From the cell containing the given text, extract its center point as [X, Y] coordinate. 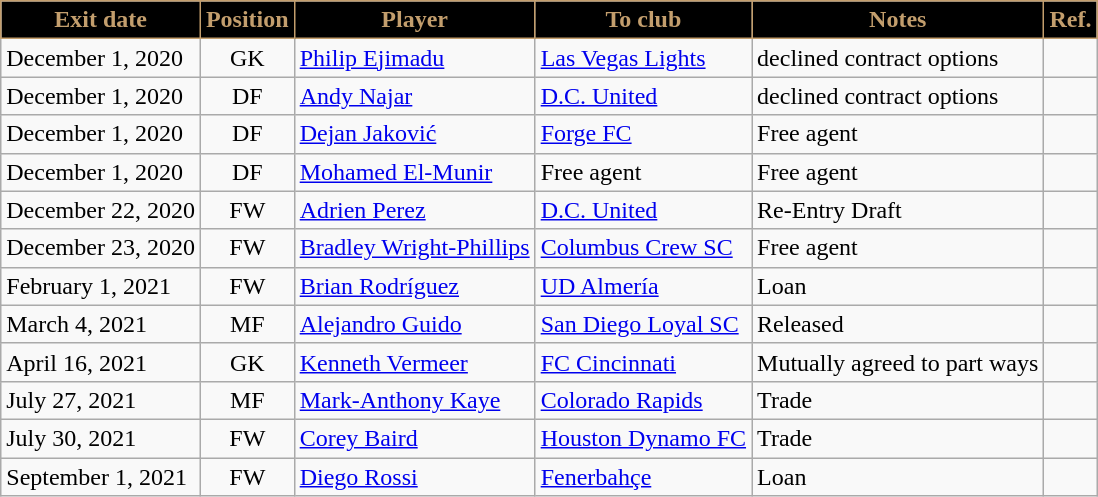
July 30, 2021 [101, 438]
Released [898, 324]
Brian Rodríguez [414, 286]
To club [643, 20]
Las Vegas Lights [643, 58]
Kenneth Vermeer [414, 362]
Philip Ejimadu [414, 58]
March 4, 2021 [101, 324]
Dejan Jaković [414, 134]
Andy Najar [414, 96]
Adrien Perez [414, 210]
Colorado Rapids [643, 400]
April 16, 2021 [101, 362]
Corey Baird [414, 438]
Mohamed El-Munir [414, 172]
Diego Rossi [414, 477]
July 27, 2021 [101, 400]
Forge FC [643, 134]
December 22, 2020 [101, 210]
February 1, 2021 [101, 286]
Exit date [101, 20]
Mutually agreed to part ways [898, 362]
Bradley Wright-Phillips [414, 248]
FC Cincinnati [643, 362]
Houston Dynamo FC [643, 438]
Re-Entry Draft [898, 210]
Alejandro Guido [414, 324]
Columbus Crew SC [643, 248]
Fenerbahçe [643, 477]
Ref. [1070, 20]
Player [414, 20]
December 23, 2020 [101, 248]
San Diego Loyal SC [643, 324]
UD Almería [643, 286]
Mark-Anthony Kaye [414, 400]
Position [247, 20]
September 1, 2021 [101, 477]
Notes [898, 20]
